Output the [X, Y] coordinate of the center of the cell containing the given text.  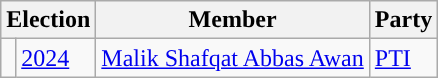
Party [403, 20]
2024 [56, 58]
Malik Shafqat Abbas Awan [232, 58]
Member [232, 20]
Election [48, 20]
PTI [403, 58]
